Determine the [X, Y] coordinate at the center of the cell enclosing the given text.  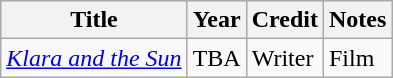
TBA [216, 58]
Credit [284, 20]
Film [357, 58]
Year [216, 20]
Notes [357, 20]
Klara and the Sun [94, 58]
Writer [284, 58]
Title [94, 20]
